Identify which cell holds the provided text, then report its (X, Y) central coordinate. 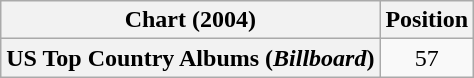
57 (427, 58)
Position (427, 20)
Chart (2004) (190, 20)
US Top Country Albums (Billboard) (190, 58)
